Extract the [X, Y] coordinate from the center of the cell holding the provided text.  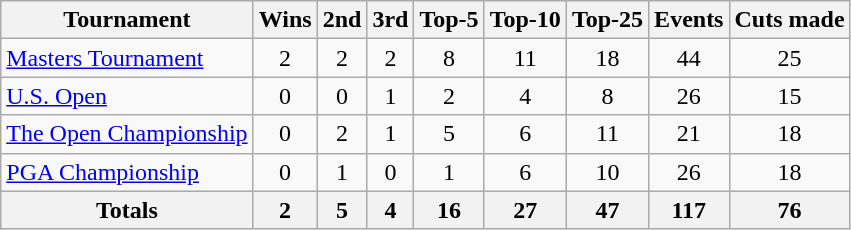
Cuts made [790, 20]
3rd [390, 20]
PGA Championship [127, 172]
U.S. Open [127, 96]
Top-10 [525, 20]
Top-5 [449, 20]
47 [607, 210]
2nd [342, 20]
Events [689, 20]
21 [689, 134]
Tournament [127, 20]
Totals [127, 210]
117 [689, 210]
44 [689, 58]
Top-25 [607, 20]
25 [790, 58]
10 [607, 172]
Masters Tournament [127, 58]
16 [449, 210]
The Open Championship [127, 134]
27 [525, 210]
76 [790, 210]
15 [790, 96]
Wins [285, 20]
